Return [x, y] of the center of cell containing provided text 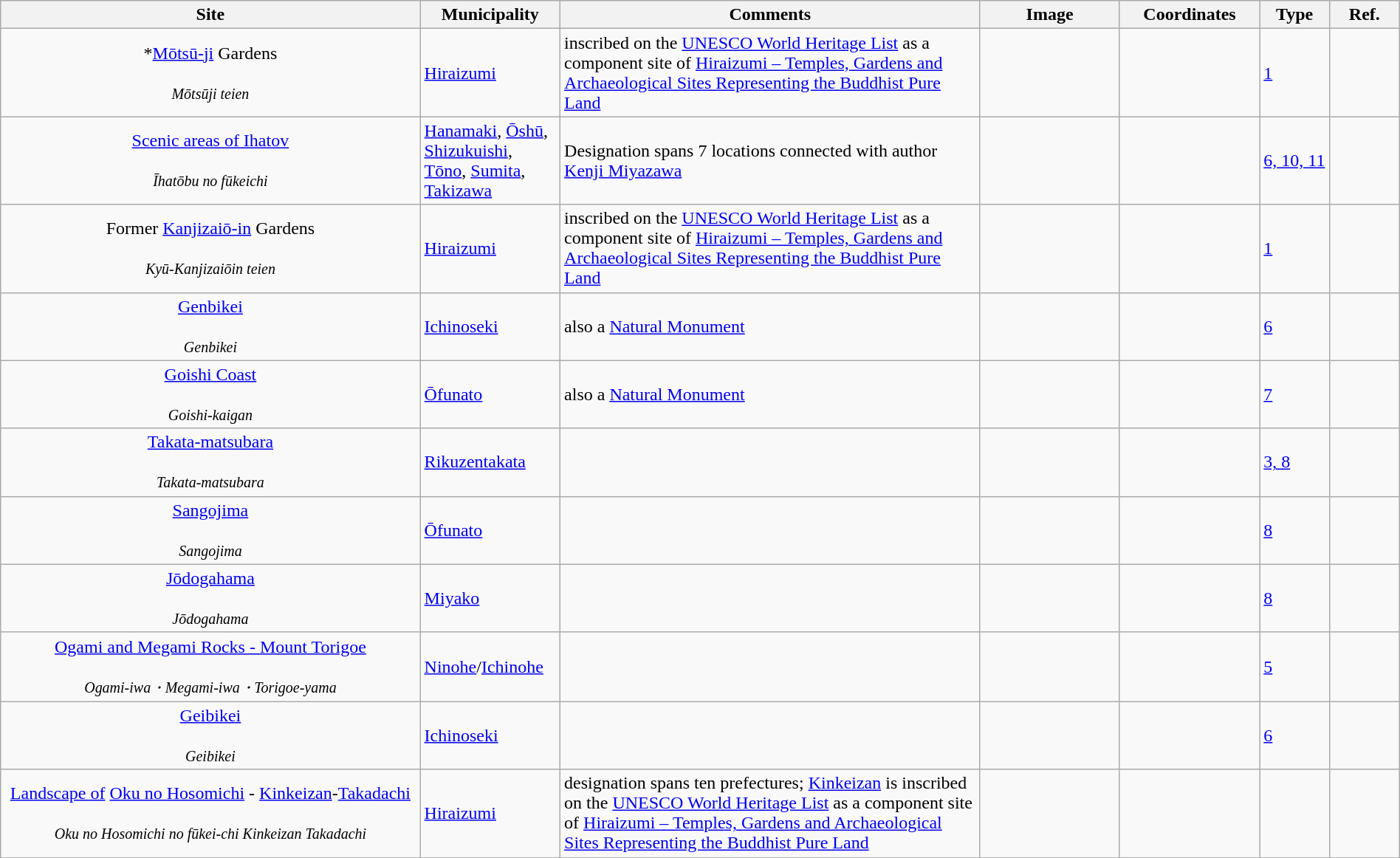
Hanamaki, Ōshū, Shizukuishi, Tōno, Sumita, Takizawa [490, 161]
Comments [770, 15]
JōdogahamaJōdogahama [210, 598]
Ninohe/Ichinohe [490, 667]
GenbikeiGenbikei [210, 326]
Designation spans 7 locations connected with author Kenji Miyazawa [770, 161]
Miyako [490, 598]
Takata-matsubaraTakata-matsubara [210, 462]
7 [1295, 394]
Goishi CoastGoishi-kaigan [210, 394]
Landscape of Oku no Hosomichi - Kinkeizan-TakadachiOku no Hosomichi no fūkei-chi Kinkeizan Takadachi [210, 814]
Former Kanjizaiō-in GardensKyū-Kanjizaiōin teien [210, 248]
Ref. [1365, 15]
GeibikeiGeibikei [210, 735]
Site [210, 15]
SangojimaSangojima [210, 530]
*Mōtsū-ji GardensMōtsūji teien [210, 72]
6, 10, 11 [1295, 161]
Coordinates [1189, 15]
5 [1295, 667]
Scenic areas of IhatovĪhatōbu no fūkeichi [210, 161]
Municipality [490, 15]
Type [1295, 15]
Rikuzentakata [490, 462]
3, 8 [1295, 462]
Ogami and Megami Rocks - Mount TorigoeOgami-iwa・Megami-iwa・Torigoe-yama [210, 667]
Image [1050, 15]
